Extract the [X, Y] coordinate from the center of the cell holding the provided text.  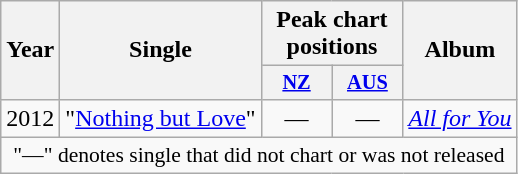
All for You [460, 118]
"Nothing but Love" [160, 118]
Album [460, 50]
AUS [368, 83]
NZ [296, 83]
Single [160, 50]
"—" denotes single that did not chart or was not released [259, 156]
2012 [30, 118]
Year [30, 50]
Peak chart positions [332, 34]
